Search for the cell housing the specified text and yield its [X, Y] center coordinate. 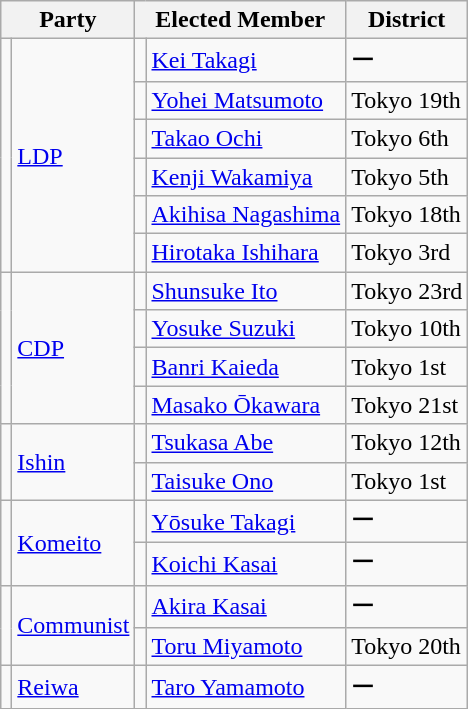
Takao Ochi [246, 138]
Yōsuke Takagi [246, 522]
Koichi Kasai [246, 564]
Tokyo 19th [407, 100]
Banri Kaieda [246, 367]
Tokyo 5th [407, 177]
Akira Kasai [246, 606]
Tokyo 23rd [407, 291]
Yohei Matsumoto [246, 100]
Tokyo 10th [407, 329]
Shunsuke Ito [246, 291]
CDP [74, 348]
Kei Takagi [246, 60]
Akihisa Nagashima [246, 215]
Masako Ōkawara [246, 405]
Tsukasa Abe [246, 443]
Reiwa [74, 688]
LDP [74, 156]
Tokyo 18th [407, 215]
Taro Yamamoto [246, 688]
Komeito [74, 542]
Tokyo 3rd [407, 253]
Toru Miyamoto [246, 647]
Tokyo 6th [407, 138]
Ishin [74, 462]
District [407, 20]
Hirotaka Ishihara [246, 253]
Communist [74, 626]
Tokyo 20th [407, 647]
Kenji Wakamiya [246, 177]
Taisuke Ono [246, 481]
Party [68, 20]
Tokyo 12th [407, 443]
Yosuke Suzuki [246, 329]
Elected Member [240, 20]
Tokyo 21st [407, 405]
